Determine the (x, y) coordinate at the center of the cell enclosing the given text.  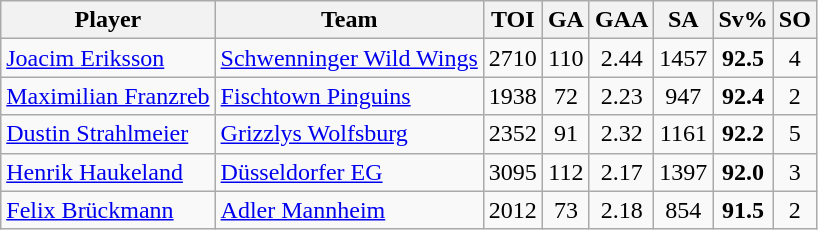
5 (794, 134)
2.23 (621, 96)
91 (566, 134)
Team (349, 20)
Schwenninger Wild Wings (349, 58)
Maximilian Franzreb (108, 96)
72 (566, 96)
73 (566, 210)
1457 (684, 58)
1938 (512, 96)
Dustin Strahlmeier (108, 134)
GAA (621, 20)
TOI (512, 20)
112 (566, 172)
2012 (512, 210)
SA (684, 20)
Düsseldorfer EG (349, 172)
2.17 (621, 172)
92.2 (743, 134)
2.44 (621, 58)
92.4 (743, 96)
91.5 (743, 210)
Sv% (743, 20)
Grizzlys Wolfsburg (349, 134)
3 (794, 172)
92.5 (743, 58)
1161 (684, 134)
2.18 (621, 210)
2710 (512, 58)
4 (794, 58)
Fischtown Pinguins (349, 96)
3095 (512, 172)
2352 (512, 134)
110 (566, 58)
Felix Brückmann (108, 210)
854 (684, 210)
SO (794, 20)
1397 (684, 172)
Joacim Eriksson (108, 58)
Adler Mannheim (349, 210)
Henrik Haukeland (108, 172)
92.0 (743, 172)
GA (566, 20)
947 (684, 96)
Player (108, 20)
2.32 (621, 134)
